Pinpoint the cell where the given text exists, returning its (X, Y) midpoint coordinate. 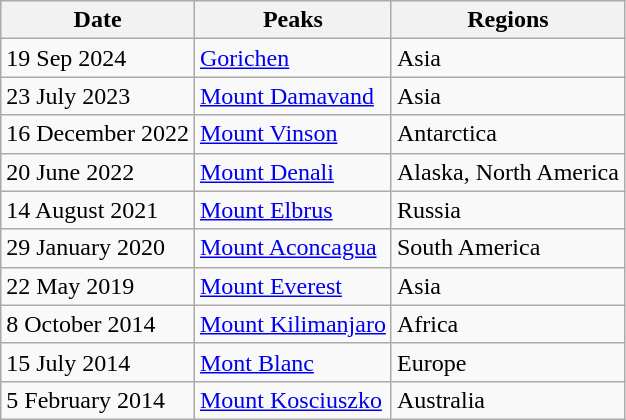
Europe (508, 362)
Mount Kosciuszko (292, 400)
5 February 2014 (98, 400)
20 June 2022 (98, 172)
Mount Aconcagua (292, 248)
Antarctica (508, 134)
Australia (508, 400)
Regions (508, 20)
South America (508, 248)
Alaska, North America (508, 172)
19 Sep 2024 (98, 58)
Mount Damavand (292, 96)
Gorichen (292, 58)
15 July 2014 (98, 362)
Mount Vinson (292, 134)
Mount Everest (292, 286)
8 October 2014 (98, 324)
Mount Kilimanjaro (292, 324)
29 January 2020 (98, 248)
14 August 2021 (98, 210)
Peaks (292, 20)
Date (98, 20)
16 December 2022 (98, 134)
Africa (508, 324)
Mount Denali (292, 172)
23 July 2023 (98, 96)
Russia (508, 210)
Mount Elbrus (292, 210)
22 May 2019 (98, 286)
Mont Blanc (292, 362)
